From the cell containing the given text, extract its center point as (x, y) coordinate. 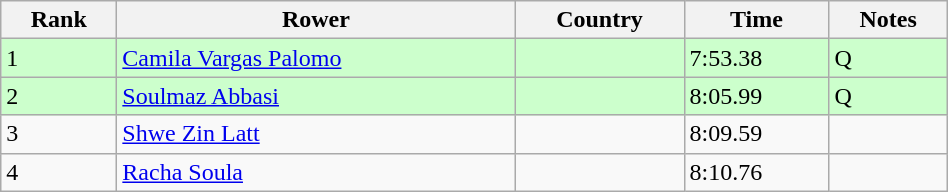
Soulmaz Abbasi (316, 96)
4 (59, 172)
Racha Soula (316, 172)
Rank (59, 20)
Camila Vargas Palomo (316, 58)
2 (59, 96)
1 (59, 58)
8:09.59 (756, 134)
7:53.38 (756, 58)
8:05.99 (756, 96)
Country (600, 20)
3 (59, 134)
Shwe Zin Latt (316, 134)
Notes (888, 20)
Time (756, 20)
8:10.76 (756, 172)
Rower (316, 20)
